Return [x, y] of the center of cell containing provided text 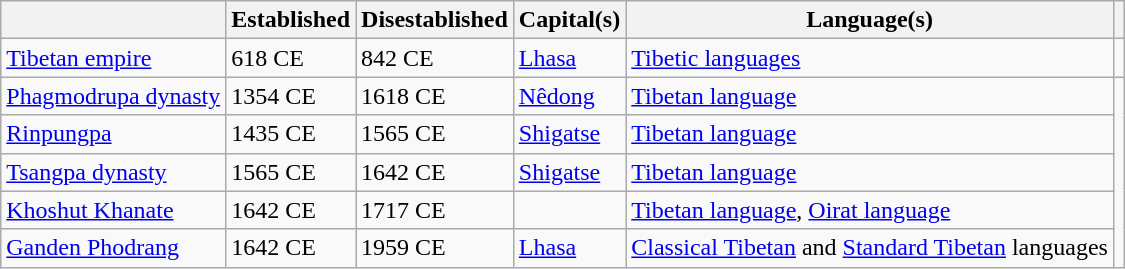
1354 CE [291, 96]
Phagmodrupa dynasty [114, 96]
1618 CE [435, 96]
1959 CE [435, 248]
Nêdong [569, 96]
Tsangpa dynasty [114, 172]
618 CE [291, 58]
Khoshut Khanate [114, 210]
1717 CE [435, 210]
Established [291, 20]
842 CE [435, 58]
Ganden Phodrang [114, 248]
Tibetan empire [114, 58]
Classical Tibetan and Standard Tibetan languages [870, 248]
Capital(s) [569, 20]
Language(s) [870, 20]
1435 CE [291, 134]
Disestablished [435, 20]
Tibetan language, Oirat language [870, 210]
Tibetic languages [870, 58]
Rinpungpa [114, 134]
